Return the [x, y] coordinate for the center point of the cell that contains the specified text.  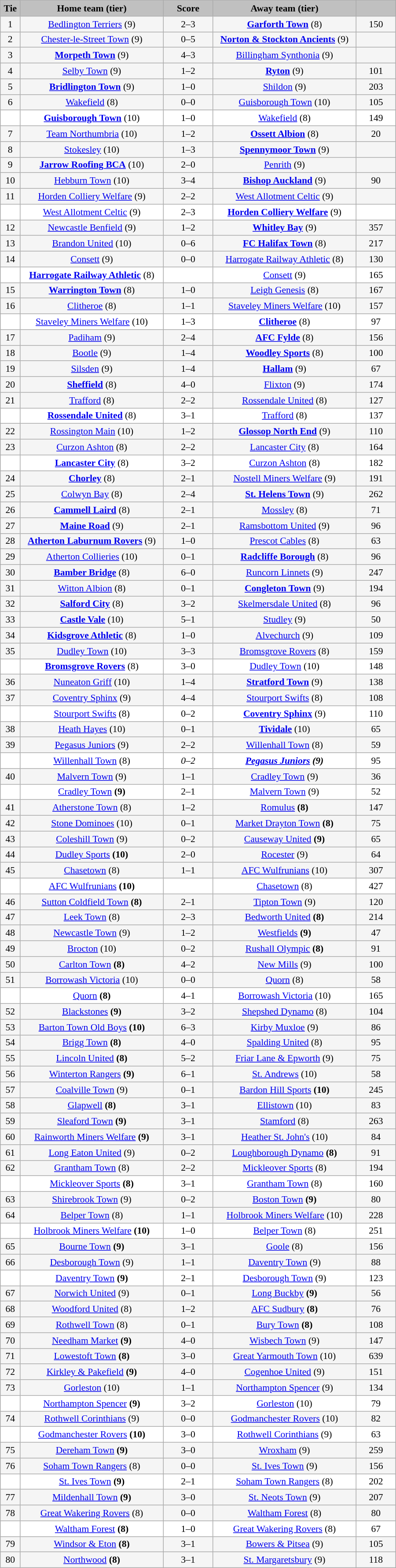
53 [11, 1027]
Atherton Laburnum Rovers (9) [92, 541]
Spennymoor Town (9) [285, 150]
6–0 [188, 573]
Dudley Sports (10) [92, 855]
26 [11, 510]
10 [11, 181]
207 [376, 1498]
Rothwell Town (8) [92, 1325]
Bardon Hill Sports (10) [285, 1090]
Ossett Albion (8) [285, 134]
82 [376, 1419]
Heath Hayes (10) [92, 729]
46 [11, 902]
Atherton Collieries (10) [92, 557]
Stone Dominoes (10) [92, 824]
69 [11, 1325]
Lincoln United (8) [92, 1059]
Team Northumbria (10) [92, 134]
Wisbech Town (9) [285, 1341]
Alvechurch (9) [285, 635]
21 [11, 400]
Warrington Town (8) [92, 290]
18 [11, 353]
Woodford United (8) [92, 1309]
137 [376, 416]
37 [11, 698]
Penrith (9) [285, 165]
15 [11, 290]
5 [11, 87]
Billingham Synthonia (9) [285, 55]
25 [11, 495]
Bamber Bridge (8) [92, 573]
Tie [11, 8]
31 [11, 588]
Jarrow Roofing BCA (10) [92, 165]
Runcorn Linnets (9) [285, 573]
42 [11, 824]
202 [376, 1482]
Prescot Cables (8) [285, 541]
Carlton Town (8) [92, 964]
148 [376, 667]
41 [11, 808]
Brocton (10) [92, 949]
130 [376, 259]
38 [11, 729]
0–6 [188, 244]
357 [376, 228]
247 [376, 573]
Kirby Muxloe (9) [285, 1027]
Mildenhall Town (9) [92, 1498]
639 [376, 1356]
86 [376, 1027]
Salford City (8) [92, 604]
Rushall Olympic (8) [285, 949]
16 [11, 306]
6–1 [188, 1074]
AFC Sudbury (8) [285, 1309]
Nuneaton Griff (10) [92, 682]
73 [11, 1388]
104 [376, 1011]
Selby Town (9) [92, 71]
Ramsbottom United (9) [285, 526]
88 [376, 1262]
72 [11, 1372]
45 [11, 871]
29 [11, 557]
49 [11, 949]
Rossington Main (10) [92, 432]
Dereham Town (9) [92, 1451]
14 [11, 259]
Bishop Auckland (9) [285, 181]
19 [11, 369]
Sutton Coldfield Town (8) [92, 902]
35 [11, 651]
120 [376, 902]
St. Neots Town (9) [285, 1498]
150 [376, 24]
30 [11, 573]
Stratford Town (9) [285, 682]
44 [11, 855]
Shepshed Dynamo (8) [285, 1011]
24 [11, 479]
Blackstones (9) [92, 1011]
Bourne Town (9) [92, 1247]
Newcastle Benfield (9) [92, 228]
259 [376, 1451]
Maine Road (9) [92, 526]
109 [376, 635]
Westfields (9) [285, 933]
Newcastle Town (9) [92, 933]
Home team (tier) [92, 8]
78 [11, 1513]
Nostell Miners Welfare (9) [285, 479]
217 [376, 244]
FC Halifax Town (8) [285, 244]
123 [376, 1278]
39 [11, 745]
101 [376, 71]
Garforth Town (8) [285, 24]
159 [376, 651]
St. Helens Town (9) [285, 495]
Friar Lane & Epworth (9) [285, 1059]
228 [376, 1215]
Heather St. John's (10) [285, 1137]
174 [376, 385]
32 [11, 604]
Coleshill Town (9) [92, 839]
17 [11, 337]
262 [376, 495]
77 [11, 1498]
Whitley Bay (9) [285, 228]
167 [376, 290]
160 [376, 1184]
427 [376, 886]
Long Buckby (9) [285, 1293]
70 [11, 1341]
Castle Vale (10) [92, 620]
Bury Town (8) [285, 1325]
Bootle (9) [92, 353]
127 [376, 400]
48 [11, 933]
34 [11, 635]
Away team (tier) [285, 8]
12 [11, 228]
Long Eaton United (9) [92, 1153]
Romulus (8) [285, 808]
Boston Town (9) [285, 1200]
97 [376, 322]
164 [376, 447]
55 [11, 1059]
Witton Albion (8) [92, 588]
57 [11, 1090]
4–4 [188, 698]
68 [11, 1309]
Hallam (9) [285, 369]
134 [376, 1388]
Tividale (10) [285, 729]
22 [11, 432]
Shildon (9) [285, 87]
Leek Town (8) [92, 917]
Hebburn Town (10) [92, 181]
4–2 [188, 964]
Radcliffe Borough (8) [285, 557]
Bowers & Pitsea (9) [285, 1544]
214 [376, 917]
4–3 [188, 55]
182 [376, 463]
3 [11, 55]
Cammell Laird (8) [92, 510]
9 [11, 165]
83 [376, 1106]
4 [11, 71]
Sleaford Town (9) [92, 1121]
St. Andrews (10) [285, 1074]
54 [11, 1043]
263 [376, 1121]
Causeway United (9) [285, 839]
Flixton (9) [285, 385]
Windsor & Eton (8) [92, 1544]
Skelmersdale United (8) [285, 604]
118 [376, 1560]
Leigh Genesis (8) [285, 290]
Silsden (9) [92, 369]
Coalville Town (9) [92, 1090]
Sheffield (8) [92, 385]
Needham Market (9) [92, 1341]
Brigg Town (8) [92, 1043]
90 [376, 181]
51 [11, 980]
Cogenhoe United (9) [285, 1372]
Studley (9) [285, 620]
Bedlington Terriers (9) [92, 24]
1 [11, 24]
40 [11, 777]
Bedworth United (8) [285, 917]
60 [11, 1137]
Goole (8) [285, 1247]
23 [11, 447]
5–2 [188, 1059]
84 [376, 1137]
191 [376, 479]
203 [376, 87]
Loughborough Dynamo (8) [285, 1153]
Tipton Town (9) [285, 902]
3–4 [188, 181]
307 [376, 871]
Norwich United (9) [92, 1293]
Chester-le-Street Town (9) [92, 40]
157 [376, 306]
Kidsgrove Athletic (8) [92, 635]
Glapwell (8) [92, 1106]
0–5 [188, 40]
Congleton Town (9) [285, 588]
251 [376, 1231]
Norton & Stockton Ancients (9) [285, 40]
149 [376, 118]
Ellistown (10) [285, 1106]
Spalding United (8) [285, 1043]
151 [376, 1372]
Market Drayton Town (8) [285, 824]
62 [11, 1168]
Bridlington Town (9) [92, 87]
AFC Fylde (8) [285, 337]
Shirebrook Town (9) [92, 1200]
61 [11, 1153]
Stokesley (10) [92, 150]
Ryton (9) [285, 71]
4–1 [188, 996]
5–1 [188, 620]
Wroxham (9) [285, 1451]
Glossop North End (9) [285, 432]
Padiham (9) [92, 337]
Rainworth Miners Welfare (9) [92, 1137]
Brandon United (10) [92, 244]
3–3 [188, 651]
138 [376, 682]
Kirkley & Pakefield (9) [92, 1372]
11 [11, 197]
Morpeth Town (9) [92, 55]
28 [11, 541]
Mossley (8) [285, 510]
8 [11, 150]
Stamford (8) [285, 1121]
New Mills (9) [285, 964]
Winterton Rangers (9) [92, 1074]
Colwyn Bay (8) [92, 495]
Score [188, 8]
7 [11, 134]
74 [11, 1419]
66 [11, 1262]
Lowestoft Town (8) [92, 1356]
Barton Town Old Boys (10) [92, 1027]
St. Margaretsbury (9) [285, 1560]
Atherstone Town (8) [92, 808]
13 [11, 244]
245 [376, 1090]
Great Yarmouth Town (10) [285, 1356]
Woodley Sports (8) [285, 353]
Chorley (8) [92, 479]
6 [11, 103]
Northwood (8) [92, 1560]
33 [11, 620]
27 [11, 526]
Rocester (9) [285, 855]
6–3 [188, 1027]
2 [11, 40]
43 [11, 839]
